Return [x, y] of the center of cell containing provided text 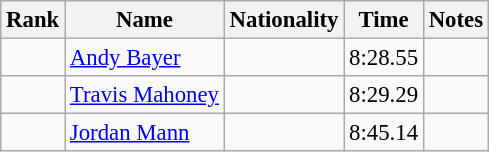
8:28.55 [384, 58]
Rank [33, 20]
Name [145, 20]
Travis Mahoney [145, 95]
Notes [456, 20]
8:29.29 [384, 95]
8:45.14 [384, 133]
Time [384, 20]
Jordan Mann [145, 133]
Nationality [284, 20]
Andy Bayer [145, 58]
